Scan for the cell matching the given text and deliver its (x, y) coordinate at center. 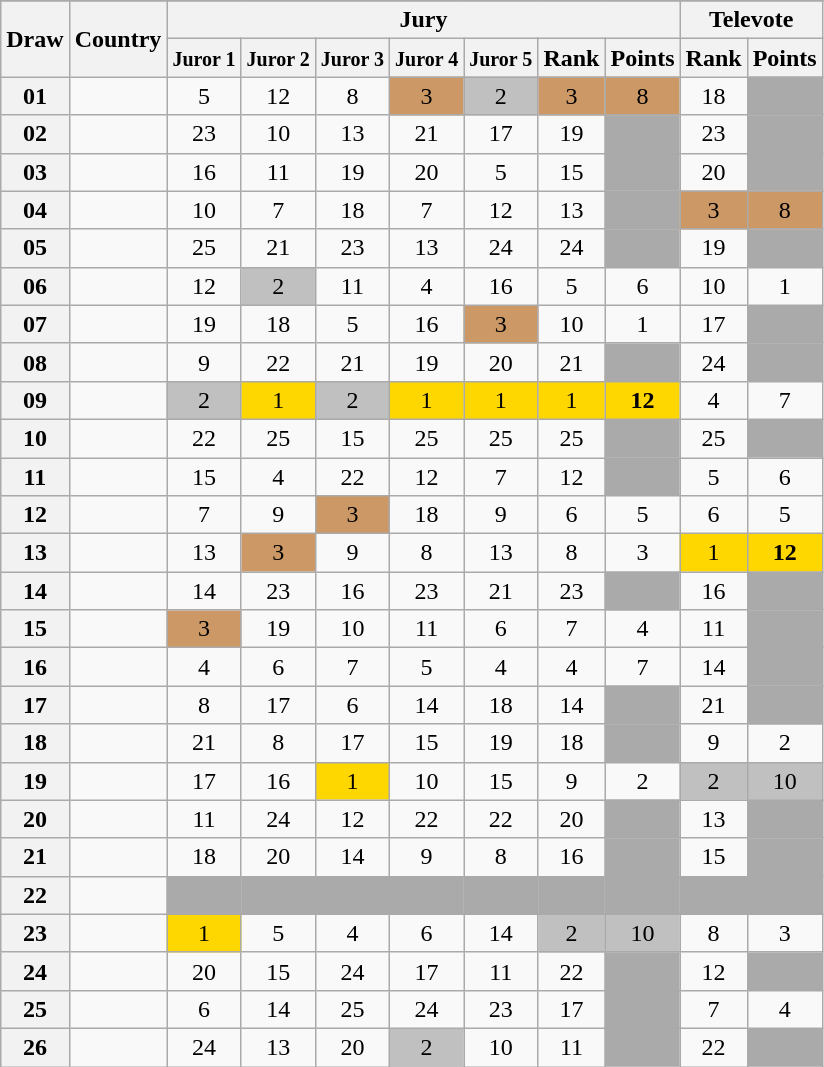
Juror 5 (501, 58)
26 (35, 1047)
05 (35, 248)
06 (35, 286)
Juror 3 (352, 58)
04 (35, 210)
Jury (424, 20)
Country (118, 39)
Juror 1 (204, 58)
09 (35, 400)
08 (35, 362)
07 (35, 324)
Juror 2 (278, 58)
03 (35, 172)
02 (35, 134)
01 (35, 96)
Juror 4 (426, 58)
Draw (35, 39)
Televote (751, 20)
